Pinpoint the cell where the given text exists, returning its (X, Y) midpoint coordinate. 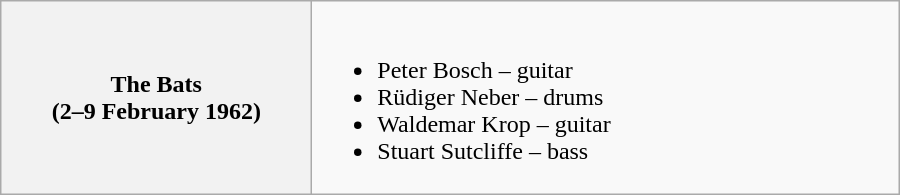
The Bats(2–9 February 1962) (156, 98)
Peter Bosch – guitarRüdiger Neber – drumsWaldemar Krop – guitarStuart Sutcliffe – bass (606, 98)
